Provide the [x, y] coordinate of the cell's center where the given text is located.  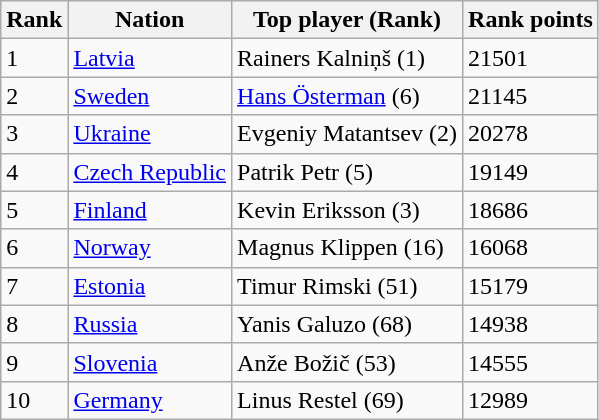
9 [34, 362]
Hans Österman (6) [348, 96]
Timur Rimski (51) [348, 286]
Ukraine [150, 134]
7 [34, 286]
Finland [150, 210]
Magnus Klippen (16) [348, 248]
14555 [531, 362]
14938 [531, 324]
Evgeniy Matantsev (2) [348, 134]
Russia [150, 324]
Patrik Petr (5) [348, 172]
Rank [34, 20]
Slovenia [150, 362]
8 [34, 324]
2 [34, 96]
Latvia [150, 58]
6 [34, 248]
5 [34, 210]
18686 [531, 210]
4 [34, 172]
Rainers Kalniņš (1) [348, 58]
19149 [531, 172]
Germany [150, 400]
Yanis Galuzo (68) [348, 324]
20278 [531, 134]
21501 [531, 58]
21145 [531, 96]
Nation [150, 20]
1 [34, 58]
3 [34, 134]
Czech Republic [150, 172]
Kevin Eriksson (3) [348, 210]
16068 [531, 248]
Top player (Rank) [348, 20]
Anže Božič (53) [348, 362]
Estonia [150, 286]
Rank points [531, 20]
Sweden [150, 96]
10 [34, 400]
12989 [531, 400]
15179 [531, 286]
Norway [150, 248]
Linus Restel (69) [348, 400]
